Pinpoint the cell where the given text exists, returning its [x, y] midpoint coordinate. 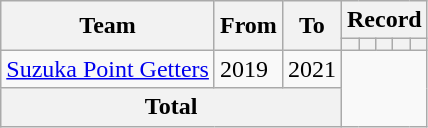
2021 [312, 69]
Team [108, 26]
To [312, 26]
Total [172, 107]
Record [384, 20]
2019 [248, 69]
Suzuka Point Getters [108, 69]
From [248, 26]
